For the text-containing cell, return its midpoint in (x, y) coordinate format. 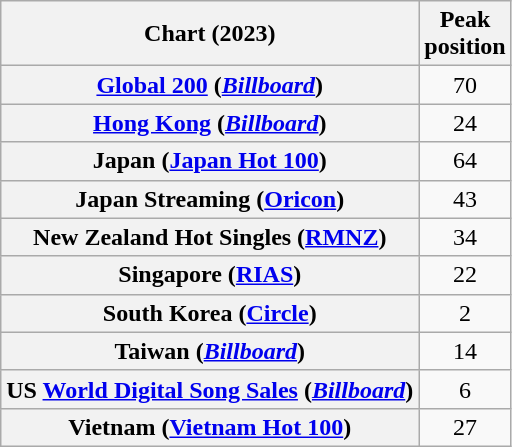
70 (465, 85)
22 (465, 275)
27 (465, 427)
43 (465, 199)
South Korea (Circle) (210, 313)
34 (465, 237)
6 (465, 389)
Chart (2023) (210, 34)
Taiwan (Billboard) (210, 351)
Singapore (RIAS) (210, 275)
2 (465, 313)
Hong Kong (Billboard) (210, 123)
24 (465, 123)
Japan (Japan Hot 100) (210, 161)
Global 200 (Billboard) (210, 85)
Japan Streaming (Oricon) (210, 199)
14 (465, 351)
Vietnam (Vietnam Hot 100) (210, 427)
US World Digital Song Sales (Billboard) (210, 389)
New Zealand Hot Singles (RMNZ) (210, 237)
Peakposition (465, 34)
64 (465, 161)
